For the text-containing cell, return its midpoint in (X, Y) coordinate format. 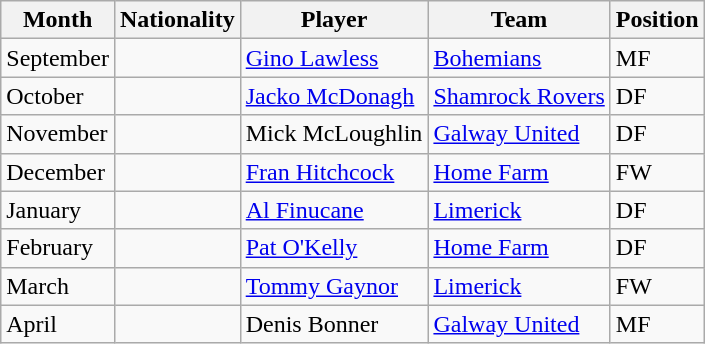
Tommy Gaynor (334, 286)
Mick McLoughlin (334, 134)
February (58, 248)
December (58, 172)
Bohemians (519, 58)
Fran Hitchcock (334, 172)
Shamrock Rovers (519, 96)
April (58, 324)
September (58, 58)
October (58, 96)
Denis Bonner (334, 324)
Team (519, 20)
Month (58, 20)
Al Finucane (334, 210)
Nationality (177, 20)
Jacko McDonagh (334, 96)
November (58, 134)
Pat O'Kelly (334, 248)
Position (657, 20)
March (58, 286)
Player (334, 20)
Gino Lawless (334, 58)
January (58, 210)
